Locate the cell with the specified text and output its [X, Y] center coordinate. 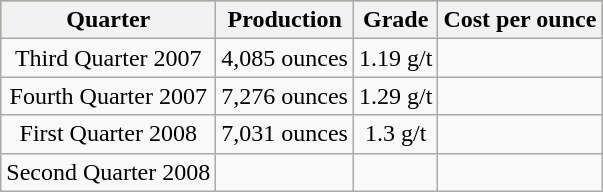
7,276 ounces [285, 96]
1.19 g/t [395, 58]
1.29 g/t [395, 96]
7,031 ounces [285, 134]
Third Quarter 2007 [108, 58]
Quarter [108, 20]
First Quarter 2008 [108, 134]
Fourth Quarter 2007 [108, 96]
1.3 g/t [395, 134]
Grade [395, 20]
Production [285, 20]
Second Quarter 2008 [108, 172]
Cost per ounce [520, 20]
4,085 ounces [285, 58]
